Determine the (x, y) coordinate at the center of the cell enclosing the given text.  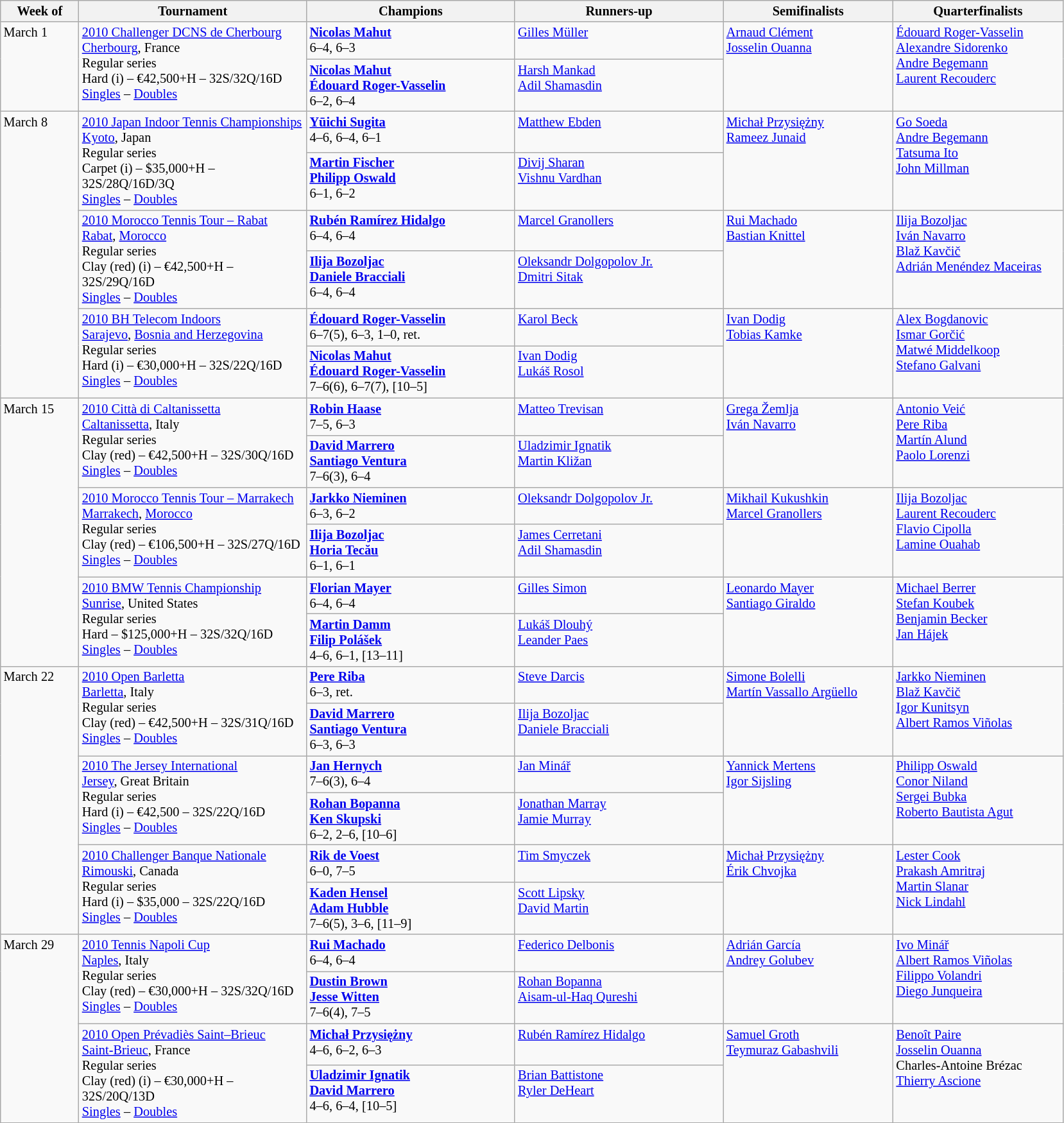
Rohan Bopanna Ken Skupski6–2, 2–6, [10–6] (411, 819)
Ivo Minář Albert Ramos Viñolas Filippo Volandri Diego Junqueira (978, 979)
2010 Morocco Tennis Tour – Rabat Rabat, MoroccoRegular seriesClay (red) (i) – €42,500+H – 32S/29Q/16DSingles – Doubles (193, 259)
Rui Machado Bastian Knittel (809, 259)
Samuel Groth Teymuraz Gabashvili (809, 1073)
Uladzimir Ignatik Martin Kližan (619, 461)
Michał Przysiężny4–6, 6–2, 6–3 (411, 1044)
Arnaud Clément Josselin Ouanna (809, 67)
Adrián García Andrey Golubev (809, 979)
Rik de Voest6–0, 7–5 (411, 863)
Tournament (193, 11)
Édouard Roger-Vasselin6–7(5), 6–3, 1–0, ret. (411, 327)
2010 Challenger Banque Nationale Rimouski, CanadaRegular seriesHard (i) – $35,000 – 32S/22Q/16DSingles – Doubles (193, 889)
David Marrero Santiago Ventura7–6(3), 6–4 (411, 461)
Gilles Müller (619, 40)
Ivan Dodig Tobias Kamke (809, 353)
March 29 (40, 1028)
March 8 (40, 254)
Matteo Trevisan (619, 416)
Michał Przysiężny Rameez Junaid (809, 160)
2010 Open Barletta Barletta, ItalyRegular seriesClay (red) – €42,500+H – 32S/31Q/16DSingles – Doubles (193, 711)
Antonio Veić Pere Riba Martín Alund Paolo Lorenzi (978, 443)
Semifinalists (809, 11)
March 15 (40, 532)
2010 BMW Tennis Championship Sunrise, United StatesRegular seriesHard – $125,000+H – 32S/32Q/16DSingles – Doubles (193, 621)
Michał Przysiężny Érik Chvojka (809, 889)
Quarterfinalists (978, 11)
Harsh Mankad Adil Shamasdin (619, 85)
Scott Lipsky David Martin (619, 908)
2010 Challenger DCNS de Cherbourg Cherbourg, FranceRegular seriesHard (i) – €42,500+H – 32S/32Q/16DSingles – Doubles (193, 67)
Rubén Ramírez Hidalgo6–4, 6–4 (411, 230)
Martin Damm Filip Polášek4–6, 6–1, [13–11] (411, 640)
Kaden Hensel Adam Hubble7–6(5), 3–6, [11–9] (411, 908)
Jonathan Marray Jamie Murray (619, 819)
Gilles Simon (619, 596)
2010 BH Telecom Indoors Sarajevo, Bosnia and HerzegovinaRegular seriesHard (i) – €30,000+H – 32S/22Q/16DSingles – Doubles (193, 353)
Martin Fischer Philipp Oswald6–1, 6–2 (411, 181)
Oleksandr Dolgopolov Jr. (619, 506)
Robin Haase7–5, 6–3 (411, 416)
Florian Mayer6–4, 6–4 (411, 596)
Ilija Bozoljac Laurent Recouderc Flavio Cipolla Lamine Ouahab (978, 531)
Federico Delbonis (619, 953)
Pere Riba6–3, ret. (411, 685)
Benoît Paire Josselin Ouanna Charles-Antoine Brézac Thierry Ascione (978, 1073)
Ilija Bozoljac Iván Navarro Blaž Kavčič Adrián Menéndez Maceiras (978, 259)
2010 The Jersey International Jersey, Great BritainRegular seriesHard (i) – €42,500 – 32S/22Q/16DSingles – Doubles (193, 800)
Simone Bolelli Martín Vassallo Argüello (809, 711)
Lukáš Dlouhý Leander Paes (619, 640)
Jarkko Nieminen Blaž Kavčič Igor Kunitsyn Albert Ramos Viñolas (978, 711)
Dustin Brown Jesse Witten7–6(4), 7–5 (411, 997)
Jan Minář (619, 774)
Michael Berrer Stefan Koubek Benjamin Becker Jan Hájek (978, 621)
2010 Città di Caltanissetta Caltanissetta, ItalyRegular seriesClay (red) – €42,500+H – 32S/30Q/16DSingles – Doubles (193, 443)
Tim Smyczek (619, 863)
2010 Open Prévadiès Saint–Brieuc Saint-Brieuc, FranceRegular seriesClay (red) (i) – €30,000+H – 32S/20Q/13DSingles – Doubles (193, 1073)
Ilija Bozoljac Daniele Bracciali (619, 730)
Ivan Dodig Lukáš Rosol (619, 372)
James Cerretani Adil Shamasdin (619, 551)
Ilija Bozoljac Daniele Bracciali6–4, 6–4 (411, 280)
Édouard Roger-Vasselin Alexandre Sidorenko Andre Begemann Laurent Recouderc (978, 67)
2010 Tennis Napoli Cup Naples, ItalyRegular seriesClay (red) – €30,000+H – 32S/32Q/16DSingles – Doubles (193, 979)
Divij Sharan Vishnu Vardhan (619, 181)
Champions (411, 11)
Nicolas Mahut6–4, 6–3 (411, 40)
Uladzimir Ignatik David Marrero4–6, 6–4, [10–5] (411, 1093)
Go Soeda Andre Begemann Tatsuma Ito John Millman (978, 160)
Brian Battistone Ryler DeHeart (619, 1093)
Jarkko Nieminen6–3, 6–2 (411, 506)
Rohan Bopanna Aisam-ul-Haq Qureshi (619, 997)
Matthew Ebden (619, 132)
Yannick Mertens Igor Sijsling (809, 800)
Alex Bogdanovic Ismar Gorčić Matwé Middelkoop Stefano Galvani (978, 353)
March 22 (40, 800)
Leonardo Mayer Santiago Giraldo (809, 621)
David Marrero Santiago Ventura6–3, 6–3 (411, 730)
Jan Hernych7–6(3), 6–4 (411, 774)
Oleksandr Dolgopolov Jr. Dmitri Sitak (619, 280)
Karol Beck (619, 327)
Runners-up (619, 11)
Rubén Ramírez Hidalgo (619, 1044)
2010 Japan Indoor Tennis Championships Kyoto, JapanRegular seriesCarpet (i) – $35,000+H – 32S/28Q/16D/3QSingles – Doubles (193, 160)
Mikhail Kukushkin Marcel Granollers (809, 531)
Lester Cook Prakash Amritraj Martin Slanar Nick Lindahl (978, 889)
Ilija Bozoljac Horia Tecău6–1, 6–1 (411, 551)
Week of (40, 11)
Yūichi Sugita4–6, 6–4, 6–1 (411, 132)
Philipp Oswald Conor Niland Sergei Bubka Roberto Bautista Agut (978, 800)
Nicolas Mahut Édouard Roger-Vasselin7–6(6), 6–7(7), [10–5] (411, 372)
Marcel Granollers (619, 230)
Rui Machado6–4, 6–4 (411, 953)
Steve Darcis (619, 685)
Grega Žemlja Iván Navarro (809, 443)
2010 Morocco Tennis Tour – Marrakech Marrakech, MoroccoRegular seriesClay (red) – €106,500+H – 32S/27Q/16DSingles – Doubles (193, 531)
Nicolas Mahut Édouard Roger-Vasselin6–2, 6–4 (411, 85)
March 1 (40, 67)
